Locate the cell with the specified text and output its (x, y) center coordinate. 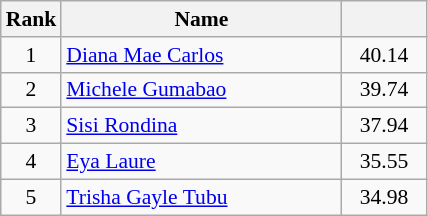
39.74 (384, 90)
1 (32, 55)
5 (32, 197)
Diana Mae Carlos (201, 55)
Rank (32, 19)
37.94 (384, 126)
4 (32, 162)
Eya Laure (201, 162)
40.14 (384, 55)
Name (201, 19)
35.55 (384, 162)
3 (32, 126)
2 (32, 90)
Michele Gumabao (201, 90)
Sisi Rondina (201, 126)
34.98 (384, 197)
Trisha Gayle Tubu (201, 197)
